Locate the cell with the specified text and output its (x, y) center coordinate. 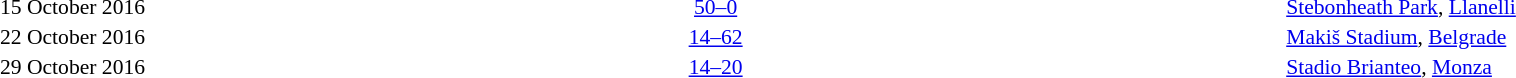
14–62 (716, 37)
